Pinpoint the cell where the given text exists, returning its (x, y) midpoint coordinate. 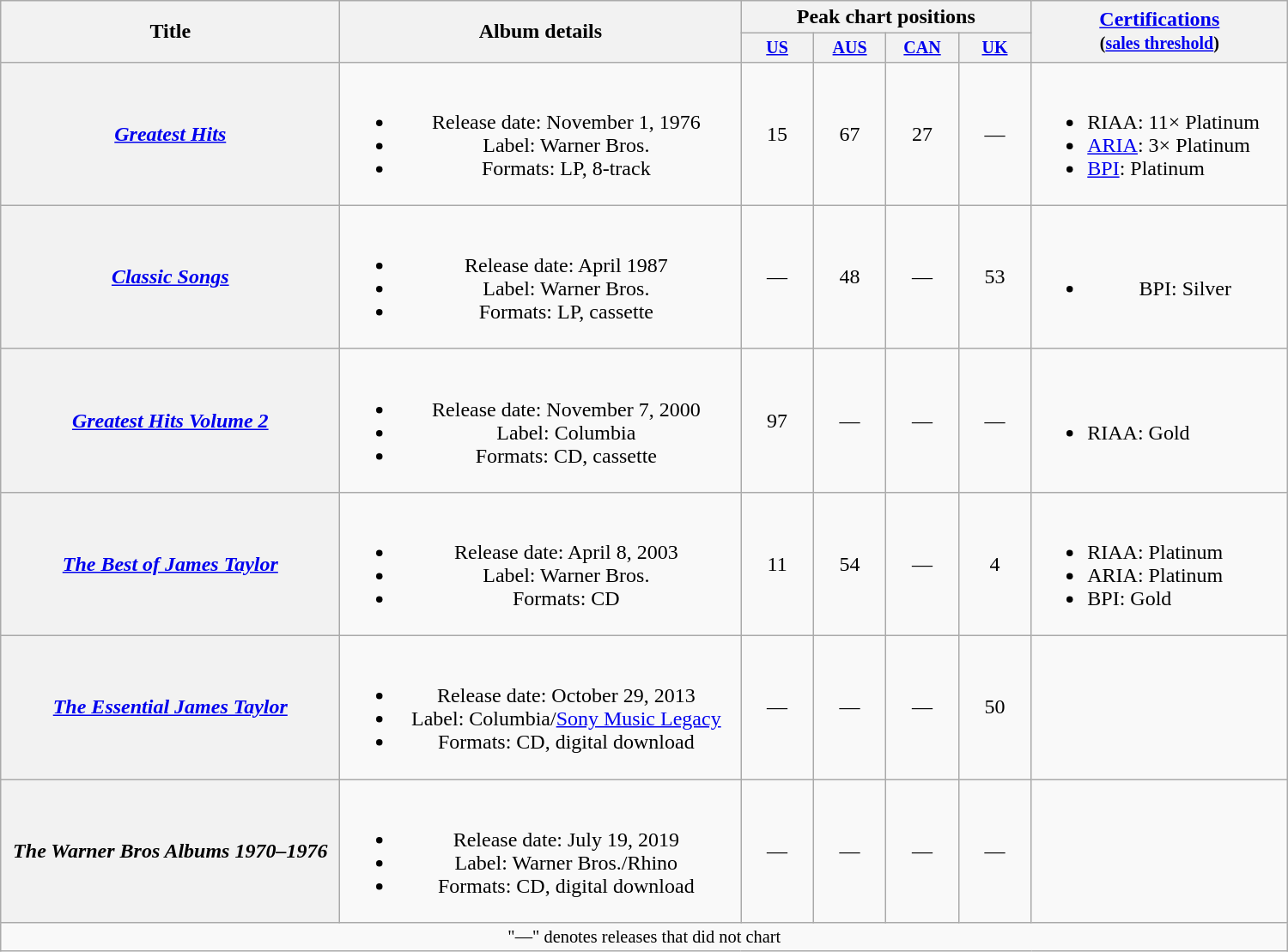
CAN (922, 48)
67 (849, 134)
The Best of James Taylor (170, 563)
53 (994, 276)
Peak chart positions (886, 17)
Album details (541, 32)
The Warner Bros Albums 1970–1976 (170, 852)
50 (994, 707)
"—" denotes releases that did not chart (644, 937)
RIAA: Gold (1159, 421)
RIAA: 11× PlatinumARIA: 3× PlatinumBPI: Platinum (1159, 134)
11 (777, 563)
US (777, 48)
Release date: October 29, 2013Label: Columbia/Sony Music LegacyFormats: CD, digital download (541, 707)
Release date: April 1987Label: Warner Bros.Formats: LP, cassette (541, 276)
27 (922, 134)
Classic Songs (170, 276)
AUS (849, 48)
RIAA: PlatinumARIA: PlatinumBPI: Gold (1159, 563)
97 (777, 421)
Release date: November 7, 2000Label: ColumbiaFormats: CD, cassette (541, 421)
Title (170, 32)
Greatest Hits Volume 2 (170, 421)
Greatest Hits (170, 134)
BPI: Silver (1159, 276)
Release date: November 1, 1976Label: Warner Bros.Formats: LP, 8-track (541, 134)
Release date: April 8, 2003Label: Warner Bros.Formats: CD (541, 563)
UK (994, 48)
4 (994, 563)
Certifications(sales threshold) (1159, 32)
Release date: July 19, 2019Label: Warner Bros./RhinoFormats: CD, digital download (541, 852)
The Essential James Taylor (170, 707)
54 (849, 563)
15 (777, 134)
48 (849, 276)
